Output the [x, y] coordinate of the center of the cell containing the given text.  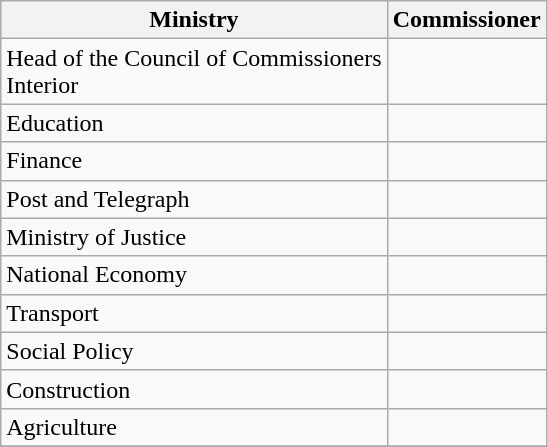
Transport [194, 313]
Agriculture [194, 427]
Education [194, 123]
Construction [194, 389]
Post and Telegraph [194, 199]
National Economy [194, 275]
Ministry of Justice [194, 237]
Finance [194, 161]
Ministry [194, 20]
Social Policy [194, 351]
Commissioner [466, 20]
Head of the Council of CommissionersInterior [194, 72]
